Locate the cell with the specified text and output its (x, y) center coordinate. 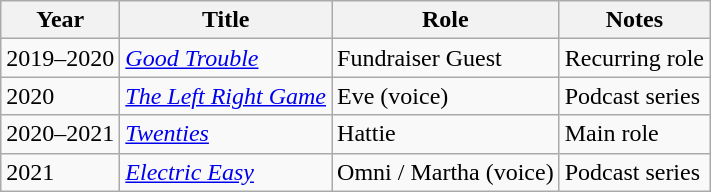
Eve (voice) (446, 96)
Electric Easy (226, 172)
Fundraiser Guest (446, 58)
Recurring role (634, 58)
Main role (634, 134)
Role (446, 20)
Good Trouble (226, 58)
2020–2021 (60, 134)
Year (60, 20)
The Left Right Game (226, 96)
Omni / Martha (voice) (446, 172)
2021 (60, 172)
Hattie (446, 134)
Twenties (226, 134)
2020 (60, 96)
2019–2020 (60, 58)
Title (226, 20)
Notes (634, 20)
